Capture the cell that displays the provided text and extract its [x, y] central coordinate. 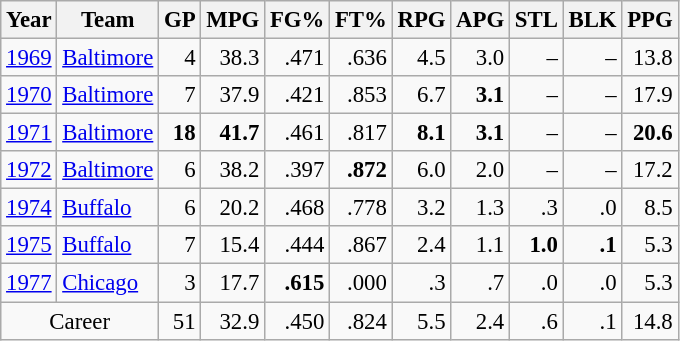
.397 [298, 170]
.636 [362, 58]
Team [108, 20]
.778 [362, 208]
APG [480, 20]
8.1 [422, 133]
1977 [29, 283]
FG% [298, 20]
37.9 [233, 95]
4 [180, 58]
20.2 [233, 208]
1969 [29, 58]
8.5 [650, 208]
32.9 [233, 321]
13.8 [650, 58]
.468 [298, 208]
1974 [29, 208]
17.7 [233, 283]
.872 [362, 170]
.615 [298, 283]
1.0 [537, 245]
.824 [362, 321]
Career [80, 321]
STL [537, 20]
RPG [422, 20]
1.3 [480, 208]
6.0 [422, 170]
FT% [362, 20]
.7 [480, 283]
.000 [362, 283]
15.4 [233, 245]
14.8 [650, 321]
20.6 [650, 133]
Chicago [108, 283]
.461 [298, 133]
17.2 [650, 170]
3.0 [480, 58]
5.5 [422, 321]
.867 [362, 245]
BLK [592, 20]
41.7 [233, 133]
.450 [298, 321]
1972 [29, 170]
18 [180, 133]
.853 [362, 95]
.444 [298, 245]
51 [180, 321]
.471 [298, 58]
PPG [650, 20]
1.1 [480, 245]
.421 [298, 95]
2.0 [480, 170]
3 [180, 283]
6.7 [422, 95]
GP [180, 20]
4.5 [422, 58]
Year [29, 20]
.817 [362, 133]
1970 [29, 95]
.6 [537, 321]
38.2 [233, 170]
3.2 [422, 208]
17.9 [650, 95]
MPG [233, 20]
1975 [29, 245]
38.3 [233, 58]
1971 [29, 133]
